From the cell containing the given text, extract its center point as (x, y) coordinate. 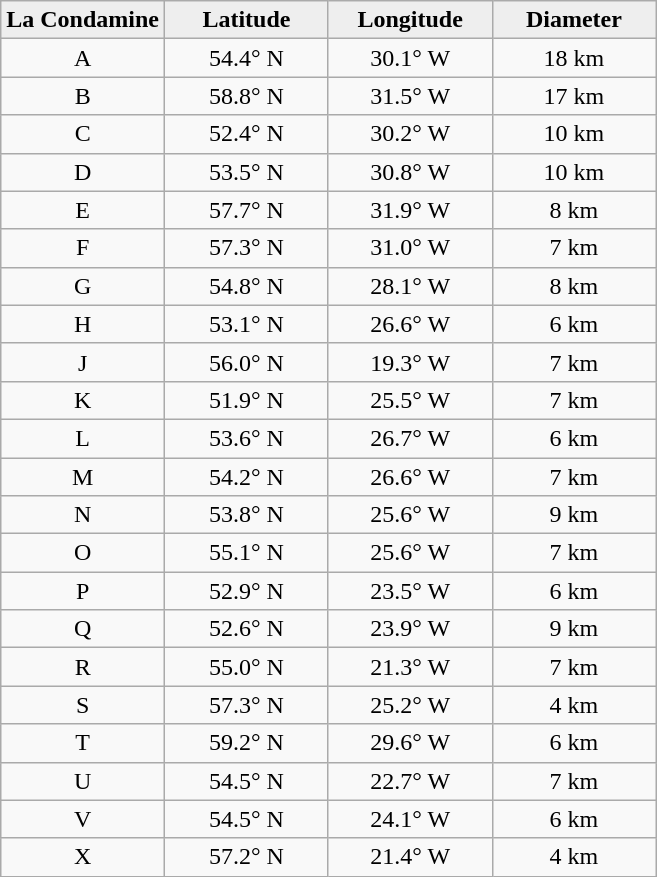
54.4° N (247, 58)
C (83, 134)
51.9° N (247, 400)
P (83, 591)
55.0° N (247, 667)
Latitude (247, 20)
23.5° W (410, 591)
N (83, 515)
52.9° N (247, 591)
59.2° N (247, 743)
25.5° W (410, 400)
S (83, 705)
17 km (574, 96)
25.2° W (410, 705)
19.3° W (410, 362)
28.1° W (410, 286)
O (83, 553)
E (83, 210)
53.5° N (247, 172)
M (83, 477)
55.1° N (247, 553)
21.3° W (410, 667)
30.1° W (410, 58)
31.5° W (410, 96)
24.1° W (410, 819)
57.7° N (247, 210)
21.4° W (410, 857)
Longitude (410, 20)
18 km (574, 58)
V (83, 819)
La Condamine (83, 20)
Q (83, 629)
26.7° W (410, 438)
T (83, 743)
23.9° W (410, 629)
U (83, 781)
A (83, 58)
54.2° N (247, 477)
58.8° N (247, 96)
52.6° N (247, 629)
54.8° N (247, 286)
J (83, 362)
K (83, 400)
57.2° N (247, 857)
56.0° N (247, 362)
53.1° N (247, 324)
29.6° W (410, 743)
53.8° N (247, 515)
52.4° N (247, 134)
30.2° W (410, 134)
F (83, 248)
31.9° W (410, 210)
H (83, 324)
30.8° W (410, 172)
B (83, 96)
D (83, 172)
53.6° N (247, 438)
31.0° W (410, 248)
L (83, 438)
R (83, 667)
G (83, 286)
22.7° W (410, 781)
Diameter (574, 20)
X (83, 857)
